For the text-containing cell, return its midpoint in (x, y) coordinate format. 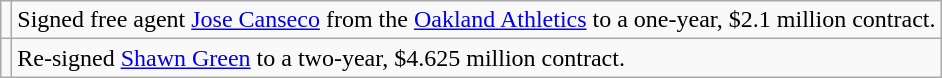
Re-signed Shawn Green to a two-year, $4.625 million contract. (476, 58)
Signed free agent Jose Canseco from the Oakland Athletics to a one-year, $2.1 million contract. (476, 20)
